Capture the cell that displays the provided text and extract its [X, Y] central coordinate. 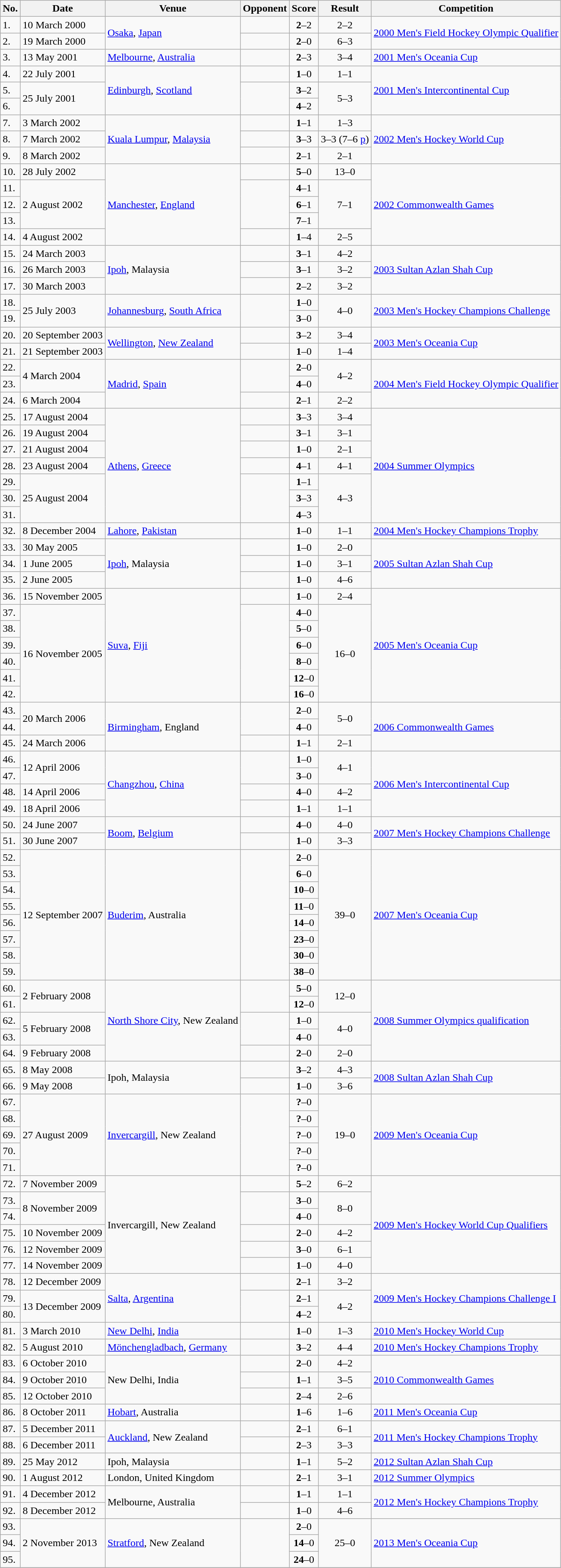
Competition [466, 9]
32. [10, 531]
71. [10, 1167]
19–0 [345, 1135]
1 June 2005 [63, 564]
25–0 [345, 1543]
Score [304, 9]
11–0 [304, 906]
2004 Men's Field Hockey Olympic Qualifier [466, 384]
25. [10, 416]
6 December 2011 [63, 1445]
5 February 2008 [63, 1029]
42. [10, 694]
6–2 [345, 1184]
4 August 2002 [63, 237]
26. [10, 433]
25 July 2001 [63, 98]
Wellington, New Zealand [173, 343]
65. [10, 1070]
13. [10, 221]
48. [10, 792]
2012 Summer Olympics [466, 1478]
70. [10, 1151]
11. [10, 188]
69. [10, 1135]
62. [10, 1021]
Boom, Belgium [173, 833]
2008 Sultan Azlan Shah Cup [466, 1078]
4 December 2012 [63, 1494]
90. [10, 1478]
8 November 2009 [63, 1208]
33. [10, 547]
12 October 2010 [63, 1396]
1 August 2012 [63, 1478]
8 May 2008 [63, 1070]
8 December 2012 [63, 1510]
13 May 2001 [63, 57]
66. [10, 1086]
4. [10, 74]
25 July 2003 [63, 311]
18. [10, 302]
95. [10, 1559]
9 May 2008 [63, 1086]
81. [10, 1331]
83. [10, 1363]
54. [10, 890]
74. [10, 1216]
2002 Commonwealth Games [466, 204]
5–3 [345, 98]
55. [10, 906]
18 April 2006 [63, 808]
14. [10, 237]
30 June 2007 [63, 841]
3–3 (7–6 p) [345, 139]
6 March 2004 [63, 400]
85. [10, 1396]
7 March 2002 [63, 139]
24 March 2006 [63, 743]
76. [10, 1249]
15. [10, 253]
3. [10, 57]
8. [10, 139]
86. [10, 1412]
38. [10, 629]
56. [10, 923]
8 December 2004 [63, 531]
2. [10, 41]
2010 Men's Hockey World Cup [466, 1331]
20 September 2003 [63, 335]
No. [10, 9]
27. [10, 449]
84. [10, 1380]
2 August 2002 [63, 204]
Athens, Greece [173, 465]
12 September 2007 [63, 914]
2005 Sultan Azlan Shah Cup [466, 564]
9 October 2010 [63, 1380]
23. [10, 384]
2013 Men's Oceania Cup [466, 1543]
7 November 2009 [63, 1184]
30. [10, 498]
21 August 2004 [63, 449]
10. [10, 172]
15 November 2005 [63, 596]
88. [10, 1445]
91. [10, 1494]
25 May 2012 [63, 1461]
Hobart, Australia [173, 1412]
2006 Men's Intercontinental Cup [466, 784]
73. [10, 1200]
2009 Men's Hockey World Cup Qualifiers [466, 1224]
Date [63, 9]
35. [10, 580]
5 December 2011 [63, 1429]
2001 Men's Intercontinental Cup [466, 90]
Johannesburg, South Africa [173, 311]
47. [10, 776]
23 August 2004 [63, 465]
52. [10, 857]
Manchester, England [173, 204]
21 September 2003 [63, 351]
39–0 [345, 914]
Opponent [265, 9]
2–5 [345, 237]
77. [10, 1266]
2006 Commonwealth Games [466, 727]
Auckland, New Zealand [173, 1437]
2010 Commonwealth Games [466, 1380]
30 May 2005 [63, 547]
5 August 2010 [63, 1347]
61. [10, 1004]
Edinburgh, Scotland [173, 90]
Madrid, Spain [173, 384]
40. [10, 661]
6 October 2010 [63, 1363]
17 August 2004 [63, 416]
2010 Men's Hockey Champions Trophy [466, 1347]
North Shore City, New Zealand [173, 1020]
2003 Men's Hockey Champions Challenge [466, 311]
1. [10, 25]
45. [10, 743]
12. [10, 205]
2009 Men's Oceania Cup [466, 1135]
49. [10, 808]
92. [10, 1510]
22. [10, 368]
Changzhou, China [173, 784]
Stratford, New Zealand [173, 1543]
89. [10, 1461]
2 February 2008 [63, 996]
2 June 2005 [63, 580]
12 April 2006 [63, 768]
2012 Men's Hockey Champions Trophy [466, 1502]
9. [10, 155]
75. [10, 1233]
12 December 2009 [63, 1282]
4 March 2004 [63, 376]
26 March 2003 [63, 270]
Osaka, Japan [173, 33]
37. [10, 612]
31. [10, 515]
24 June 2007 [63, 825]
6–3 [345, 41]
2012 Sultan Azlan Shah Cup [466, 1461]
68. [10, 1119]
25 August 2004 [63, 498]
2009 Men's Hockey Champions Challenge I [466, 1298]
2–6 [345, 1396]
Kuala Lumpur, Malaysia [173, 139]
2007 Men's Oceania Cup [466, 914]
19 August 2004 [63, 433]
7. [10, 123]
23–0 [304, 939]
30 March 2003 [63, 286]
5. [10, 90]
Lahore, Pakistan [173, 531]
Result [345, 9]
2004 Summer Olympics [466, 465]
57. [10, 939]
50. [10, 825]
Mönchengladbach, Germany [173, 1347]
28. [10, 465]
10–0 [304, 890]
Venue [173, 9]
10 November 2009 [63, 1233]
3 March 2002 [63, 123]
12 November 2009 [63, 1249]
24. [10, 400]
2 November 2013 [63, 1543]
17. [10, 286]
38–0 [304, 971]
2002 Men's Hockey World Cup [466, 139]
67. [10, 1102]
8 October 2011 [63, 1412]
36. [10, 596]
20. [10, 335]
59. [10, 971]
2008 Summer Olympics qualification [466, 1020]
39. [10, 645]
30–0 [304, 955]
2001 Men's Oceania Cup [466, 57]
24 March 2003 [63, 253]
22 July 2001 [63, 74]
Suva, Fiji [173, 645]
80. [10, 1315]
58. [10, 955]
10 March 2000 [63, 25]
16 November 2005 [63, 653]
87. [10, 1429]
2011 Men's Oceania Cup [466, 1412]
19. [10, 319]
2000 Men's Field Hockey Olympic Qualifier [466, 33]
21. [10, 351]
3–5 [345, 1380]
13–0 [345, 172]
46. [10, 760]
78. [10, 1282]
Buderim, Australia [173, 914]
34. [10, 564]
20 March 2006 [63, 718]
6. [10, 106]
53. [10, 874]
2003 Sultan Azlan Shah Cup [466, 270]
16. [10, 270]
64. [10, 1053]
94. [10, 1543]
63. [10, 1037]
27 August 2009 [63, 1135]
43. [10, 710]
2004 Men's Hockey Champions Trophy [466, 531]
Salta, Argentina [173, 1298]
Birmingham, England [173, 727]
41. [10, 678]
60. [10, 988]
93. [10, 1527]
13 December 2009 [63, 1306]
4–4 [345, 1347]
24–0 [304, 1559]
9 February 2008 [63, 1053]
3 March 2010 [63, 1331]
2003 Men's Oceania Cup [466, 343]
London, United Kingdom [173, 1478]
19 March 2000 [63, 41]
72. [10, 1184]
3–6 [345, 1086]
44. [10, 727]
8 March 2002 [63, 155]
79. [10, 1298]
82. [10, 1347]
28 July 2002 [63, 172]
2007 Men's Hockey Champions Challenge [466, 833]
14 April 2006 [63, 792]
29. [10, 482]
2011 Men's Hockey Champions Trophy [466, 1437]
2005 Men's Oceania Cup [466, 645]
51. [10, 841]
14 November 2009 [63, 1266]
